Provide the [X, Y] coordinate of the cell's center where the given text is located.  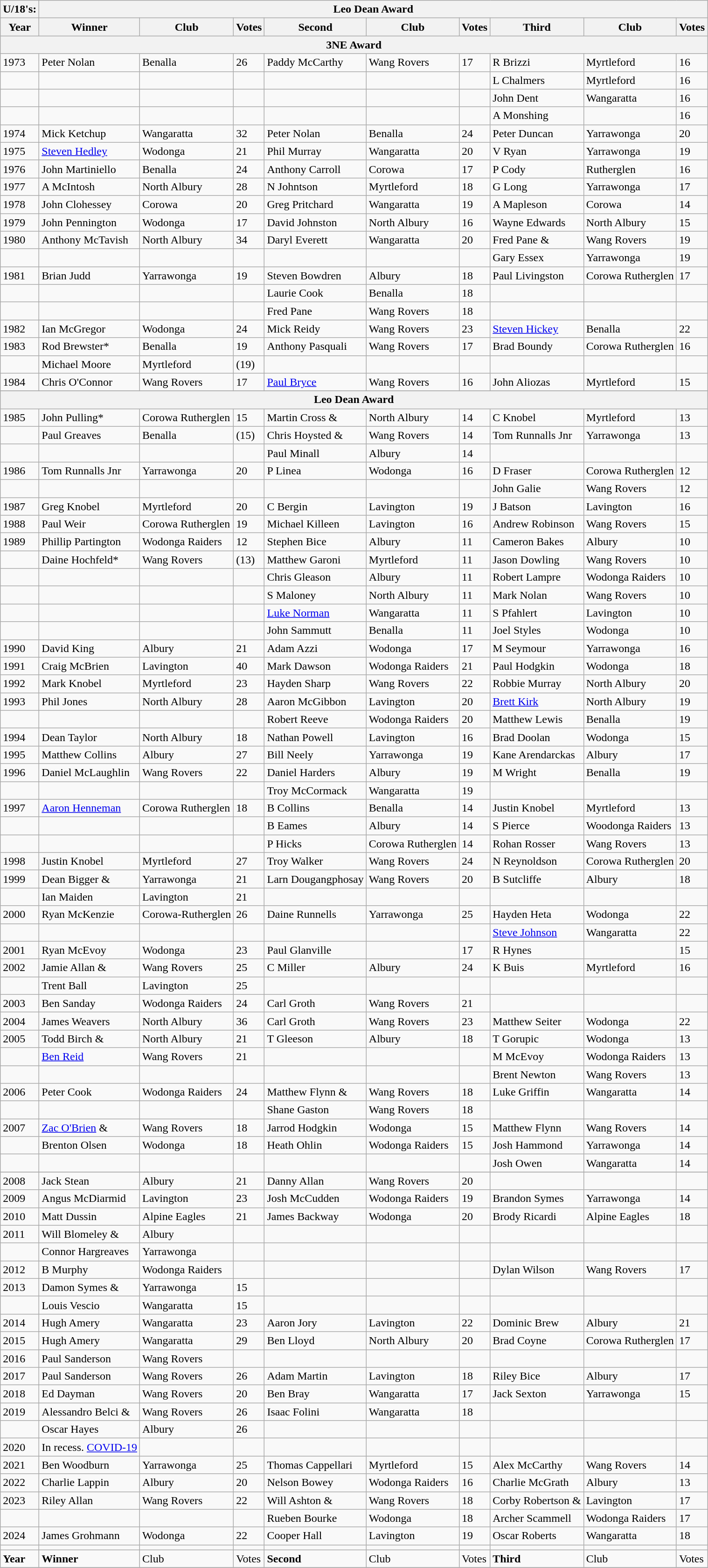
Zac O'Brien & [90, 1128]
B Collins [315, 808]
1991 [20, 666]
C Bergin [315, 506]
Alex McCarthy [537, 1465]
1977 [20, 187]
Danny Allan [315, 1181]
Luke Griffin [537, 1092]
2021 [20, 1465]
Mark Dawson [315, 666]
1999 [20, 879]
Heath Ohlin [315, 1145]
1984 [20, 382]
2009 [20, 1199]
Daine Runnells [315, 915]
Brody Ricardi [537, 1216]
Rod Brewster* [90, 347]
Todd Birch & [90, 1039]
James Backway [315, 1216]
Thomas Cappellari [315, 1465]
Dean Bigger & [90, 879]
2010 [20, 1216]
David Johnston [315, 222]
Oscar Hayes [90, 1429]
S Pfahlert [537, 613]
Ryan McEvoy [90, 950]
1993 [20, 701]
2000 [20, 915]
Wayne Edwards [537, 222]
Riley Allan [90, 1500]
Riley Bice [537, 1376]
Jack Sexton [537, 1394]
Anthony McTavish [90, 240]
1989 [20, 542]
David King [90, 648]
Matthew Garoni [315, 560]
Dominic Brew [537, 1323]
Paul Greaves [90, 435]
Greg Knobel [90, 506]
32 [249, 133]
Mark Nolan [537, 595]
1976 [20, 169]
Corby Robertson & [537, 1500]
Mick Ketchup [90, 133]
3NE Award [354, 45]
Anthony Pasquali [315, 347]
Matthew Collins [90, 755]
1973 [20, 62]
1985 [20, 417]
Will Blomeley & [90, 1234]
Steven Hedley [90, 151]
S Maloney [315, 595]
P Cody [537, 169]
Laurie Cook [315, 293]
1992 [20, 684]
2006 [20, 1092]
John Martiniello [90, 169]
2011 [20, 1234]
Phil Murray [315, 151]
Brandon Symes [537, 1199]
Bill Neely [315, 755]
Matthew Flynn [537, 1128]
P Linea [315, 471]
Stephen Bice [315, 542]
Kane Arendarckas [537, 755]
Robbie Murray [537, 684]
Matthew Seiter [537, 1021]
Connor Hargreaves [90, 1252]
N Johntson [315, 187]
1975 [20, 151]
2005 [20, 1039]
Ian McGregor [90, 329]
1988 [20, 524]
M McEvoy [537, 1056]
Ben Sanday [90, 1003]
2023 [20, 1500]
A McIntosh [90, 187]
B Eames [315, 826]
Mark Knobel [90, 684]
Woodonga Raiders [630, 826]
John Pulling* [90, 417]
Craig McBrien [90, 666]
B Sutcliffe [537, 879]
Rueben Bourke [315, 1518]
1978 [20, 204]
Cooper Hall [315, 1536]
Ian Maiden [90, 897]
29 [249, 1340]
T Gorupic [537, 1039]
Peter Cook [90, 1092]
Aaron Jory [315, 1323]
Paul Hodgkin [537, 666]
Adam Azzi [315, 648]
Ben Woodburn [90, 1465]
2018 [20, 1394]
1996 [20, 772]
1995 [20, 755]
Jack Stean [90, 1181]
John Pennington [90, 222]
John Galie [537, 488]
T Gleeson [315, 1039]
Matthew Lewis [537, 719]
N Reynoldson [537, 861]
Jason Dowling [537, 560]
Mick Reidy [315, 329]
Aaron McGibbon [315, 701]
A Mapleson [537, 204]
Troy Walker [315, 861]
1983 [20, 347]
Brian Judd [90, 276]
Brenton Olsen [90, 1145]
Damon Symes & [90, 1287]
2013 [20, 1287]
Peter Duncan [537, 133]
Oscar Roberts [537, 1536]
Cameron Bakes [537, 542]
Aaron Henneman [90, 808]
1997 [20, 808]
Paul Bryce [315, 382]
Chris Hoysted & [315, 435]
2001 [20, 950]
Matt Dussin [90, 1216]
Alessandro Belci & [90, 1412]
Steven Hickey [537, 329]
M Seymour [537, 648]
R Hynes [537, 950]
Ed Dayman [90, 1394]
Ben Bray [315, 1394]
Louis Vescio [90, 1305]
Brad Doolan [537, 737]
Chris O'Connor [90, 382]
Martin Cross & [315, 417]
C Miller [315, 968]
1998 [20, 861]
Paul Minall [315, 453]
Paddy McCarthy [315, 62]
Ben Reid [90, 1056]
Daniel Harders [315, 772]
(19) [249, 364]
Adam Martin [315, 1376]
Jarrod Hodgkin [315, 1128]
Josh McCudden [315, 1199]
J Batson [537, 506]
A Monshing [537, 116]
Troy McCormack [315, 791]
Corowa-Rutherglen [187, 915]
James Weavers [90, 1021]
1979 [20, 222]
Daryl Everett [315, 240]
John Clohessey [90, 204]
Josh Owen [537, 1163]
Paul Glanville [315, 950]
Gary Essex [537, 258]
James Grohmann [90, 1536]
Daniel McLaughlin [90, 772]
Nelson Bowey [315, 1483]
John Sammutt [315, 631]
Hayden Heta [537, 915]
John Aliozas [537, 382]
Charlie McGrath [537, 1483]
2015 [20, 1340]
Hayden Sharp [315, 684]
2003 [20, 1003]
B Murphy [90, 1270]
Will Ashton & [315, 1500]
1981 [20, 276]
34 [249, 240]
2008 [20, 1181]
M Wright [537, 772]
Josh Hammond [537, 1145]
Dylan Wilson [537, 1270]
K Buis [537, 968]
Brett Kirk [537, 701]
P Hicks [315, 844]
Steven Bowdren [315, 276]
1990 [20, 648]
Angus McDiarmid [90, 1199]
2014 [20, 1323]
36 [249, 1021]
2020 [20, 1447]
2024 [20, 1536]
(15) [249, 435]
Trent Ball [90, 985]
Charlie Lappin [90, 1483]
Larn Dougangphosay [315, 879]
V Ryan [537, 151]
L Chalmers [537, 80]
Fred Pane & [537, 240]
C Knobel [537, 417]
Michael Killeen [315, 524]
Andrew Robinson [537, 524]
Matthew Flynn & [315, 1092]
John Dent [537, 98]
40 [249, 666]
Paul Livingston [537, 276]
D Fraser [537, 471]
R Brizzi [537, 62]
1986 [20, 471]
1982 [20, 329]
2007 [20, 1128]
Luke Norman [315, 613]
Brad Boundy [537, 347]
Fred Pane [315, 311]
Michael Moore [90, 364]
Steve Johnson [537, 932]
Robert Reeve [315, 719]
Phillip Partington [90, 542]
Archer Scammell [537, 1518]
Daine Hochfeld* [90, 560]
Brad Coyne [537, 1340]
2012 [20, 1270]
Phil Jones [90, 701]
2019 [20, 1412]
Greg Pritchard [315, 204]
Rutherglen [630, 169]
1987 [20, 506]
(13) [249, 560]
Chris Gleason [315, 577]
Joel Styles [537, 631]
G Long [537, 187]
Nathan Powell [315, 737]
1994 [20, 737]
2002 [20, 968]
Dean Taylor [90, 737]
Rohan Rosser [537, 844]
1974 [20, 133]
U/18's: [20, 9]
Ryan McKenzie [90, 915]
2016 [20, 1359]
Isaac Folini [315, 1412]
Ben Lloyd [315, 1340]
Robert Lampre [537, 577]
Brent Newton [537, 1074]
2022 [20, 1483]
1980 [20, 240]
S Pierce [537, 826]
2004 [20, 1021]
Jamie Allan & [90, 968]
Anthony Carroll [315, 169]
In recess. COVID-19 [90, 1447]
Shane Gaston [315, 1110]
2017 [20, 1376]
Paul Weir [90, 524]
